Provide the (X, Y) coordinate of the cell's center where the given text is located.  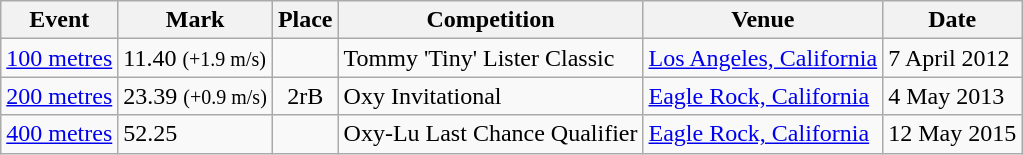
Los Angeles, California (763, 58)
11.40 (+1.9 m/s) (196, 58)
Tommy 'Tiny' Lister Classic (490, 58)
Place (305, 20)
200 metres (60, 96)
Competition (490, 20)
400 metres (60, 134)
Event (60, 20)
Oxy Invitational (490, 96)
52.25 (196, 134)
Date (952, 20)
12 May 2015 (952, 134)
7 April 2012 (952, 58)
Mark (196, 20)
Oxy-Lu Last Chance Qualifier (490, 134)
23.39 (+0.9 m/s) (196, 96)
4 May 2013 (952, 96)
2rB (305, 96)
100 metres (60, 58)
Venue (763, 20)
